Detect which cell encompasses the target text, then output its [X, Y] center coordinate. 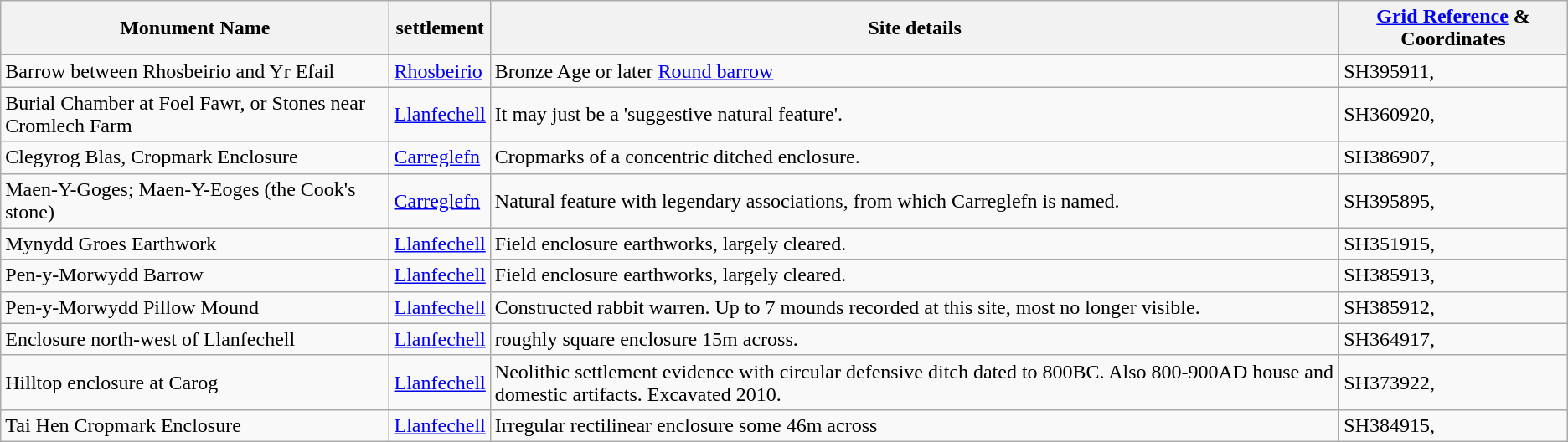
Burial Chamber at Foel Fawr, or Stones near Cromlech Farm [195, 114]
Maen-Y-Goges; Maen-Y-Eoges (the Cook's stone) [195, 201]
Neolithic settlement evidence with circular defensive ditch dated to 800BC. Also 800-900AD house and domestic artifacts. Excavated 2010. [915, 382]
Enclosure north-west of Llanfechell [195, 339]
Constructed rabbit warren. Up to 7 mounds recorded at this site, most no longer visible. [915, 307]
Tai Hen Cropmark Enclosure [195, 425]
Natural feature with legendary associations, from which Carreglefn is named. [915, 201]
SH373922, [1453, 382]
SH351915, [1453, 244]
SH395911, [1453, 71]
Pen-y-Morwydd Pillow Mound [195, 307]
Grid Reference & Coordinates [1453, 28]
Cropmarks of a concentric ditched enclosure. [915, 157]
Bronze Age or later Round barrow [915, 71]
SH384915, [1453, 425]
Monument Name [195, 28]
SH395895, [1453, 201]
It may just be a 'suggestive natural feature'. [915, 114]
Hilltop enclosure at Carog [195, 382]
Pen-y-Morwydd Barrow [195, 275]
SH386907, [1453, 157]
Mynydd Groes Earthwork [195, 244]
SH360920, [1453, 114]
Site details [915, 28]
roughly square enclosure 15m across. [915, 339]
Irregular rectilinear enclosure some 46m across [915, 425]
SH385913, [1453, 275]
Clegyrog Blas, Cropmark Enclosure [195, 157]
SH364917, [1453, 339]
Rhosbeirio [440, 71]
Barrow between Rhosbeirio and Yr Efail [195, 71]
SH385912, [1453, 307]
settlement [440, 28]
